Provide the (X, Y) coordinate of the cell's center where the given text is located.  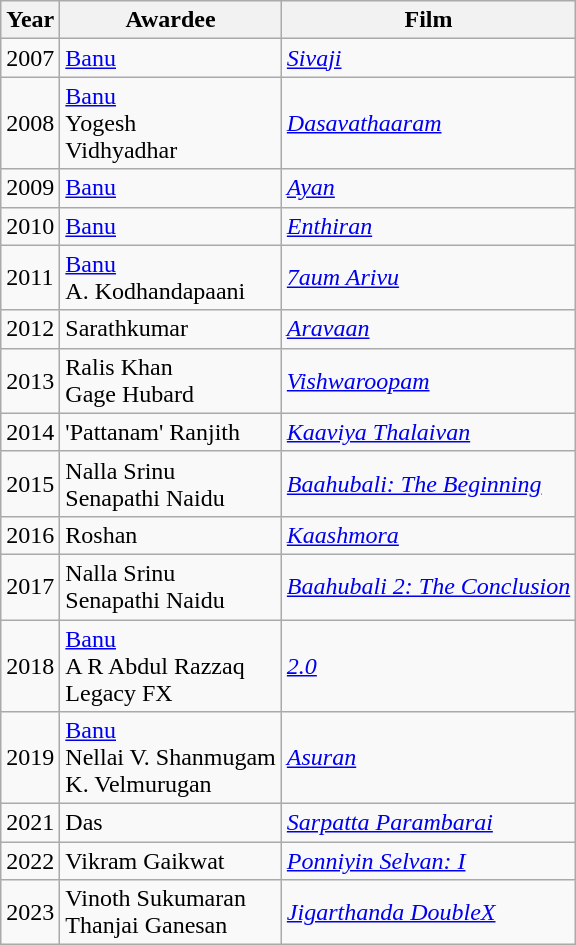
Jigarthanda DoubleX (428, 912)
2018 (30, 666)
Kaashmora (428, 535)
2011 (30, 278)
'Pattanam' Ranjith (171, 432)
Baahubali: The Beginning (428, 484)
2008 (30, 123)
Sarathkumar (171, 329)
Sivaji (428, 58)
2021 (30, 823)
Ralis KhanGage Hubard (171, 380)
2014 (30, 432)
2007 (30, 58)
Awardee (171, 20)
Sarpatta Parambarai (428, 823)
Banu Nellai V. ShanmugamK. Velmurugan (171, 758)
Das (171, 823)
2015 (30, 484)
2023 (30, 912)
Kaaviya Thalaivan (428, 432)
BanuA R Abdul RazzaqLegacy FX (171, 666)
2013 (30, 380)
Vishwaroopam (428, 380)
Ponniyin Selvan: I (428, 861)
7aum Arivu (428, 278)
Asuran (428, 758)
Enthiran (428, 226)
Year (30, 20)
Roshan (171, 535)
Baahubali 2: The Conclusion (428, 586)
2012 (30, 329)
2016 (30, 535)
Vinoth Sukumaran Thanjai Ganesan (171, 912)
2022 (30, 861)
2.0 (428, 666)
2017 (30, 586)
2010 (30, 226)
2009 (30, 188)
Dasavathaaram (428, 123)
Ayan (428, 188)
2019 (30, 758)
Aravaan (428, 329)
Film (428, 20)
BanuA. Kodhandapaani (171, 278)
BanuYogeshVidhyadhar (171, 123)
Vikram Gaikwat (171, 861)
